Capture the cell that displays the provided text and extract its (X, Y) central coordinate. 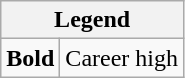
Legend (92, 20)
Career high (122, 58)
Bold (30, 58)
